Return [X, Y] of the center of cell containing provided text 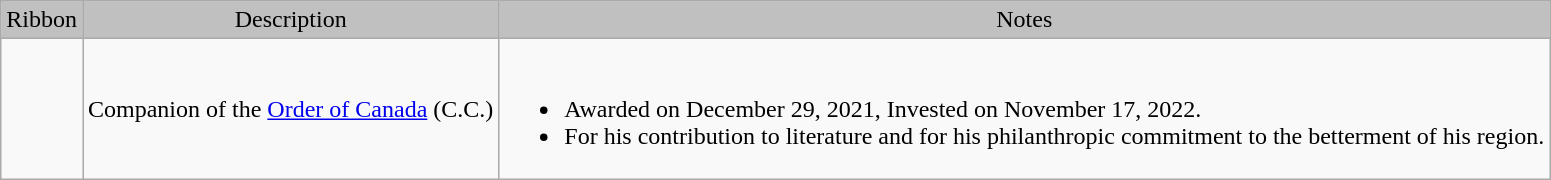
Description [290, 20]
Ribbon [42, 20]
Notes [1024, 20]
Companion of the Order of Canada (C.C.) [290, 109]
